Return the (x, y) coordinate for the center point of the cell that contains the specified text.  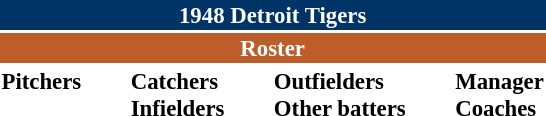
Roster (272, 48)
1948 Detroit Tigers (272, 15)
